Output the (x, y) coordinate of the center of the cell containing the given text.  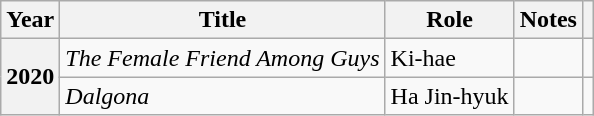
The Female Friend Among Guys (222, 58)
Title (222, 20)
2020 (30, 77)
Dalgona (222, 96)
Year (30, 20)
Ki-hae (450, 58)
Role (450, 20)
Ha Jin-hyuk (450, 96)
Notes (548, 20)
